Capture the cell that displays the provided text and extract its [X, Y] central coordinate. 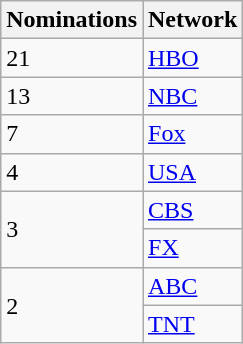
TNT [192, 324]
NBC [192, 96]
ABC [192, 286]
Fox [192, 134]
4 [72, 172]
13 [72, 96]
USA [192, 172]
Network [192, 20]
3 [72, 229]
Nominations [72, 20]
HBO [192, 58]
CBS [192, 210]
FX [192, 248]
2 [72, 305]
21 [72, 58]
7 [72, 134]
